Identify which cell holds the provided text, then report its (x, y) central coordinate. 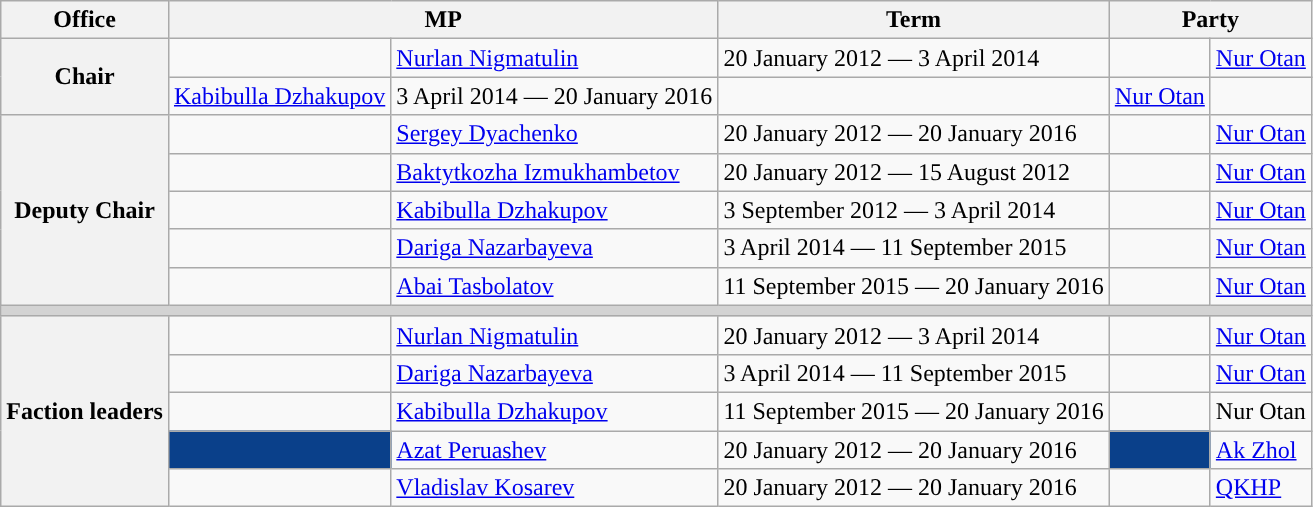
20 January 2012 — 15 August 2012 (914, 172)
Baktytkozha Izmukhambetov (554, 172)
Vladislav Kosarev (554, 488)
Office (85, 20)
Party (1210, 20)
Deputy Chair (85, 210)
Ak Zhol (1260, 449)
QKHP (1260, 488)
3 April 2014 — 20 January 2016 (554, 96)
Sergey Dyachenko (554, 134)
Faction leaders (85, 411)
3 September 2012 — 3 April 2014 (914, 210)
Chair (85, 77)
Abai Tasbolatov (554, 286)
Azat Peruashev (554, 449)
MP (442, 20)
Term (914, 20)
